Identify which cell holds the provided text, then report its (X, Y) central coordinate. 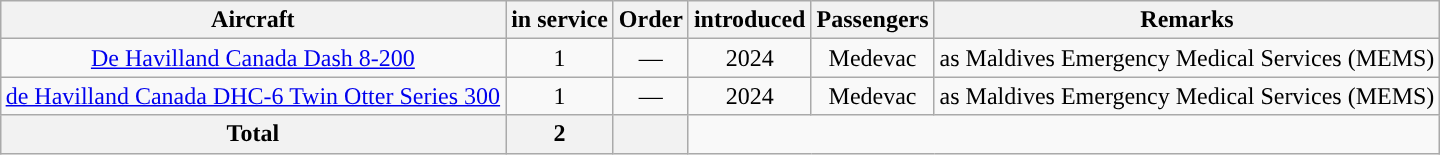
De Havilland Canada Dash 8-200 (253, 58)
2 (560, 134)
Aircraft (253, 20)
Remarks (1187, 20)
in service (560, 20)
Total (253, 134)
Passengers (872, 20)
Order (650, 20)
introduced (750, 20)
de Havilland Canada DHC-6 Twin Otter Series 300 (253, 96)
